Determine the (x, y) coordinate at the center of the cell enclosing the given text.  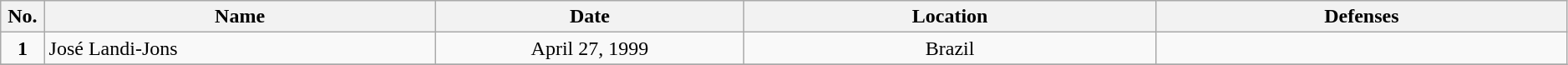
José Landi-Jons (240, 48)
Date (590, 17)
Location (951, 17)
April 27, 1999 (590, 48)
No. (23, 17)
Brazil (951, 48)
Name (240, 17)
Defenses (1362, 17)
1 (23, 48)
